From the cell containing the given text, extract its center point as (X, Y) coordinate. 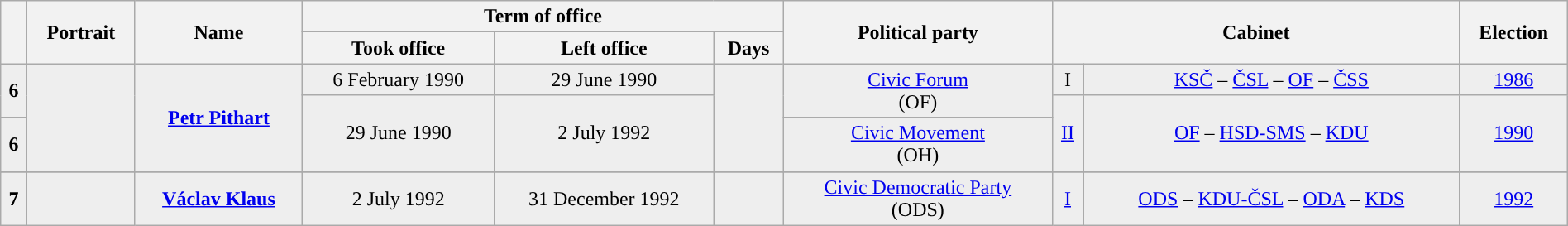
Took office (399, 48)
Left office (604, 48)
Civic Forum(OF) (918, 91)
II (1067, 133)
Civic Democratic Party(ODS) (918, 199)
Name (218, 32)
31 December 1992 (604, 199)
Petr Pithart (218, 118)
Portrait (81, 32)
1986 (1513, 79)
OF – HSD-SMS – KDU (1272, 133)
Cabinet (1255, 32)
ODS – KDU-ČSL – ODA – KDS (1272, 199)
Václav Klaus (218, 199)
6 February 1990 (399, 79)
Term of office (543, 17)
1992 (1513, 199)
Days (748, 48)
7 (14, 199)
Political party (918, 32)
Civic Movement(OH) (918, 144)
KSČ – ČSL – OF – ČSS (1272, 79)
1990 (1513, 133)
Election (1513, 32)
